Identify which cell holds the provided text, then report its (x, y) central coordinate. 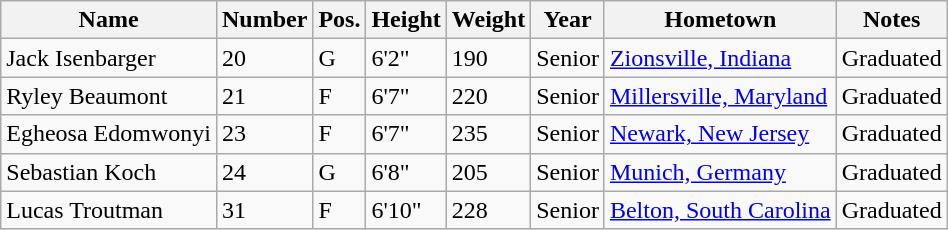
Jack Isenbarger (109, 58)
Lucas Troutman (109, 210)
Belton, South Carolina (720, 210)
Number (264, 20)
6'8" (406, 172)
6'2" (406, 58)
Hometown (720, 20)
Pos. (340, 20)
235 (488, 134)
220 (488, 96)
Year (568, 20)
205 (488, 172)
Munich, Germany (720, 172)
Zionsville, Indiana (720, 58)
Notes (892, 20)
228 (488, 210)
Ryley Beaumont (109, 96)
Name (109, 20)
190 (488, 58)
Sebastian Koch (109, 172)
Newark, New Jersey (720, 134)
Height (406, 20)
21 (264, 96)
Egheosa Edomwonyi (109, 134)
Weight (488, 20)
Millersville, Maryland (720, 96)
23 (264, 134)
20 (264, 58)
24 (264, 172)
6'10" (406, 210)
31 (264, 210)
